Return (x, y) of the center of cell containing provided text 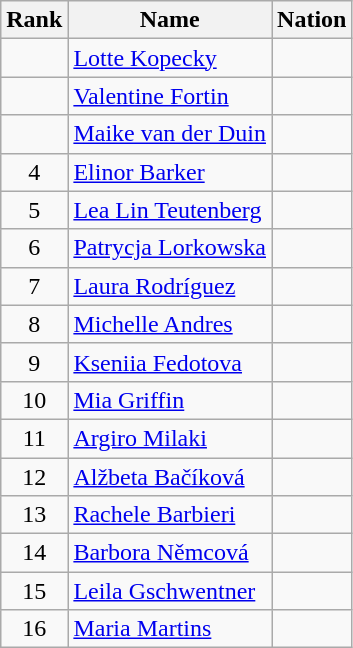
5 (34, 210)
Mia Griffin (170, 400)
Name (170, 20)
Nation (312, 20)
15 (34, 591)
14 (34, 553)
Lotte Kopecky (170, 58)
10 (34, 400)
Kseniia Fedotova (170, 362)
Rank (34, 20)
13 (34, 515)
Maike van der Duin (170, 134)
Barbora Němcová (170, 553)
Leila Gschwentner (170, 591)
Rachele Barbieri (170, 515)
Laura Rodríguez (170, 286)
Michelle Andres (170, 324)
Argiro Milaki (170, 438)
Valentine Fortin (170, 96)
Maria Martins (170, 629)
Lea Lin Teutenberg (170, 210)
4 (34, 172)
16 (34, 629)
Elinor Barker (170, 172)
12 (34, 477)
9 (34, 362)
11 (34, 438)
Patrycja Lorkowska (170, 248)
8 (34, 324)
7 (34, 286)
6 (34, 248)
Alžbeta Bačíková (170, 477)
